For the text-containing cell, return its midpoint in (X, Y) coordinate format. 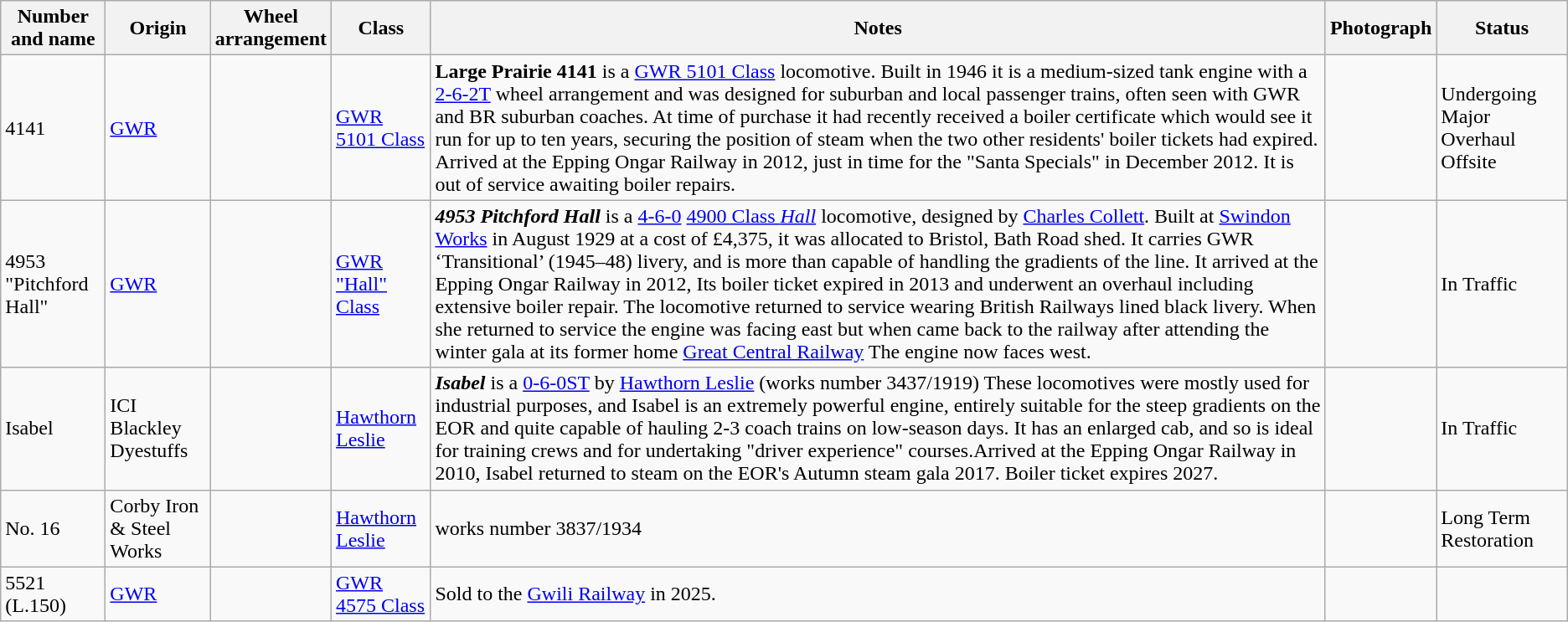
Undergoing Major Overhaul Offsite (1502, 127)
Number and name (54, 28)
Sold to the Gwili Railway in 2025. (878, 594)
No. 16 (54, 528)
Long Term Restoration (1502, 528)
5521 (L.150) (54, 594)
Class (381, 28)
GWR "Hall" Class (381, 284)
GWR 5101 Class (381, 127)
4141 (54, 127)
GWR 4575 Class (381, 594)
Notes (878, 28)
Isabel (54, 429)
works number 3837/1934 (878, 528)
Photograph (1380, 28)
Origin (157, 28)
Status (1502, 28)
Corby Iron & Steel Works (157, 528)
Wheelarrangement (271, 28)
4953 "Pitchford Hall" (54, 284)
ICI Blackley Dyestuffs (157, 429)
